Extract the [X, Y] coordinate from the center of the cell holding the provided text.  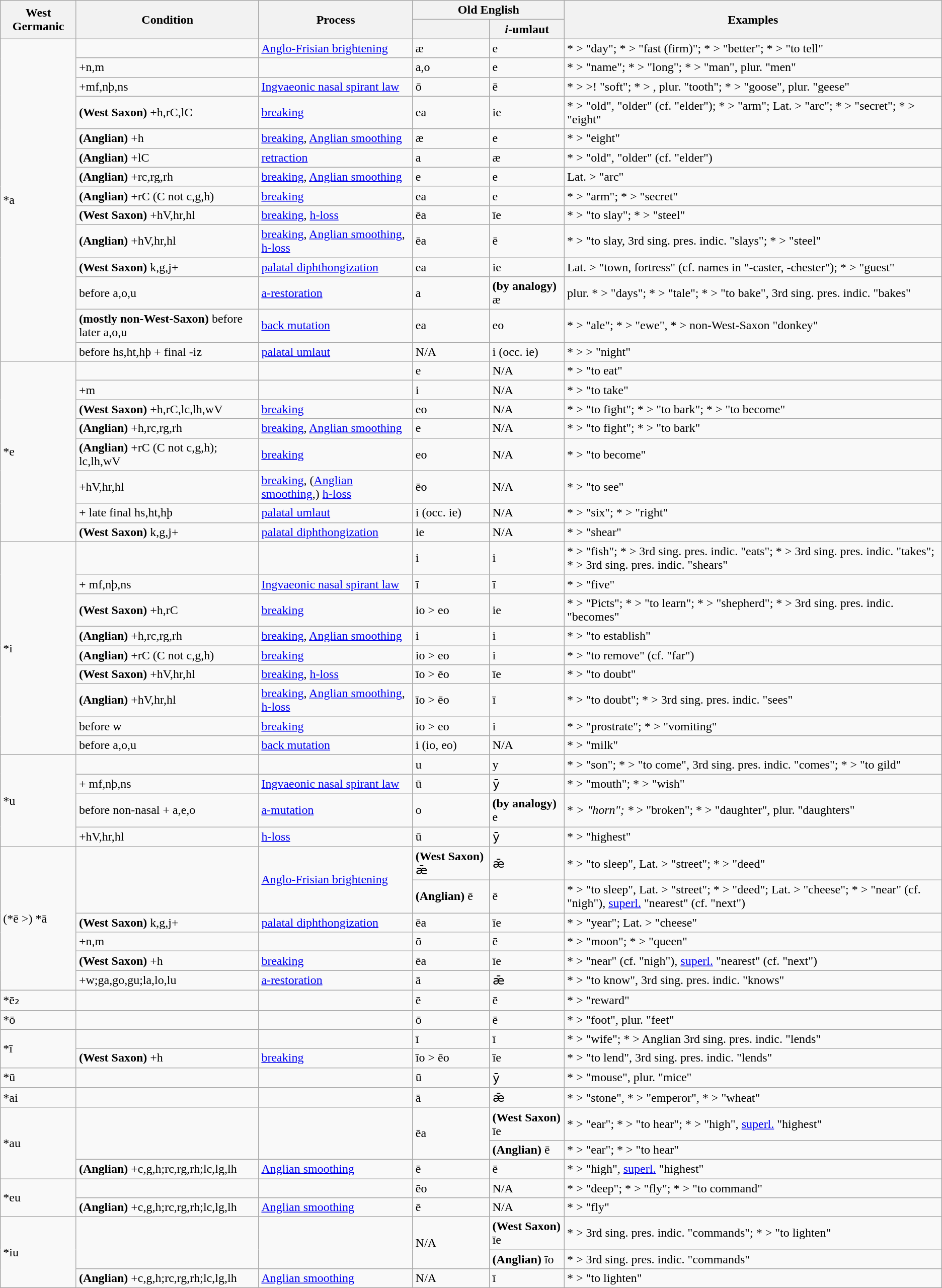
* > "prostrate"; * > "vomiting" [753, 726]
* > "name"; * > "long"; * > "man", plur. "men" [753, 67]
* > "fish"; * > 3rd sing. pres. indic. "eats"; * > 3rd sing. pres. indic. "takes"; * > 3rd sing. pres. indic. "shears" [753, 558]
* > "fly" [753, 1207]
h-loss [336, 837]
plur. * > "days"; * > "tale"; * > "to bake", 3rd sing. pres. indic. "bakes" [753, 293]
+ late final hs,ht,hþ [167, 513]
* > "to sleep", Lat. > "street"; * > "deed" [753, 864]
Examples [753, 20]
* > "to know", 3rd sing. pres. indic. "knows" [753, 980]
* > "to doubt"; * > 3rd sing. pres. indic. "sees" [753, 701]
a-mutation [336, 810]
* > "ear"; * > "to hear"; * > "high", superl. "highest" [753, 1123]
before non-nasal + a,e,o [167, 810]
(by analogy) e [527, 810]
Lat. > "arc" [753, 177]
* > "to slay"; * > "steel" [753, 215]
* > "to become" [753, 454]
*ē₂ [38, 1000]
* > "deep"; * > "fly"; * > "to command" [753, 1188]
(West Saxon) +h,rC [167, 610]
* > "stone", * > "emperor", * > "wheat" [753, 1098]
* > "old", "older" (cf. "elder") [753, 158]
(mostly non-West-Saxon) before later a,o,u [167, 326]
* > "old", "older" (cf. "elder"); * > "arm"; Lat. > "arc"; * > "secret"; * > "eight" [753, 113]
o [451, 810]
*i [38, 648]
* > "foot", plur. "feet" [753, 1020]
+mf,nþ,ns [167, 87]
(Anglian) +lC [167, 158]
retraction [336, 158]
* > "arm"; * > "secret" [753, 196]
* > "horn"; * > "broken"; * > "daughter", plur. "daughters" [753, 810]
before w [167, 726]
* > "year"; Lat. > "cheese" [753, 923]
*e [38, 451]
* > "shear" [753, 532]
* > "near" (cf. "nigh"), superl. "nearest" (cf. "next") [753, 961]
(by analogy) æ [527, 293]
(West Saxon) +h,rC,lC [167, 113]
* > "to sleep", Lat. > "street"; * > "deed"; Lat. > "cheese"; * > "near" (cf. "nigh"), superl. "nearest" (cf. "next") [753, 897]
* > "to lighten" [753, 1278]
a,o [451, 67]
(West Saxon) +h,rC,lc,lh,wV [167, 409]
* > >! "soft"; * > , plur. "tooth"; * > "goose", plur. "geese" [753, 87]
(Anglian) +rc,rg,rh [167, 177]
* > "to lend", 3rd sing. pres. indic. "lends" [753, 1058]
* > "mouth"; * > "wish" [753, 784]
* > "wife"; * > Anglian 3rd sing. pres. indic. "lends" [753, 1039]
*ai [38, 1098]
* > 3rd sing. pres. indic. "commands"; * > "to lighten" [753, 1233]
* > "ale"; * > "ewe", * > non-West-Saxon "donkey" [753, 326]
(*ē >) *ā [38, 918]
*u [38, 801]
* > 3rd sing. pres. indic. "commands" [753, 1259]
* > "day"; * > "fast (firm)"; * > "better"; * > "to tell" [753, 48]
* > "high", superl. "highest" [753, 1169]
before hs,ht,hþ + final -iz [167, 352]
* > "son"; * > "to come", 3rd sing. pres. indic. "comes"; * > "to gild" [753, 765]
* > "to remove" (cf. "far") [753, 655]
* > "to eat" [753, 371]
(West Saxon) ǣ [451, 864]
* > "highest" [753, 837]
* > "to take" [753, 390]
*a [38, 200]
* > "five" [753, 584]
* > "reward" [753, 1000]
breaking, (Anglian smoothing,) h-loss [336, 487]
*ū [38, 1078]
*au [38, 1143]
* > "Picts"; * > "to learn"; * > "shepherd"; * > 3rd sing. pres. indic. "becomes" [753, 610]
* > "milk" [753, 745]
*eu [38, 1198]
* > > "night" [753, 352]
* > "moon"; * > "queen" [753, 942]
i-umlaut [527, 29]
West Germanic [38, 20]
* > "ear"; * > "to hear" [753, 1150]
u [451, 765]
* > "to slay, 3rd sing. pres. indic. "slays"; * > "steel" [753, 241]
y [527, 765]
* > "six"; * > "right" [753, 513]
+w;ga,go,gu;la,lo,lu [167, 980]
* > "mouse", plur. "mice" [753, 1078]
i (io, eo) [451, 745]
*iu [38, 1252]
*ō [38, 1020]
Lat. > "town, fortress" (cf. names in "-caster, -chester"); * > "guest" [753, 267]
* > "to fight"; * > "to bark"; * > "to become" [753, 409]
* > "to doubt" [753, 674]
Old English [488, 10]
(Anglian) īo [527, 1259]
* > "to establish" [753, 636]
Condition [167, 20]
*ī [38, 1048]
(Anglian) +rC (C not c,g,h); lc,lh,wV [167, 454]
* > "eight" [753, 138]
+m [167, 390]
(Anglian) +h [167, 138]
* > "to see" [753, 487]
* > "to fight"; * > "to bark" [753, 428]
Process [336, 20]
